Find where the given text appears and provide that cell's center as [x, y] coordinate. 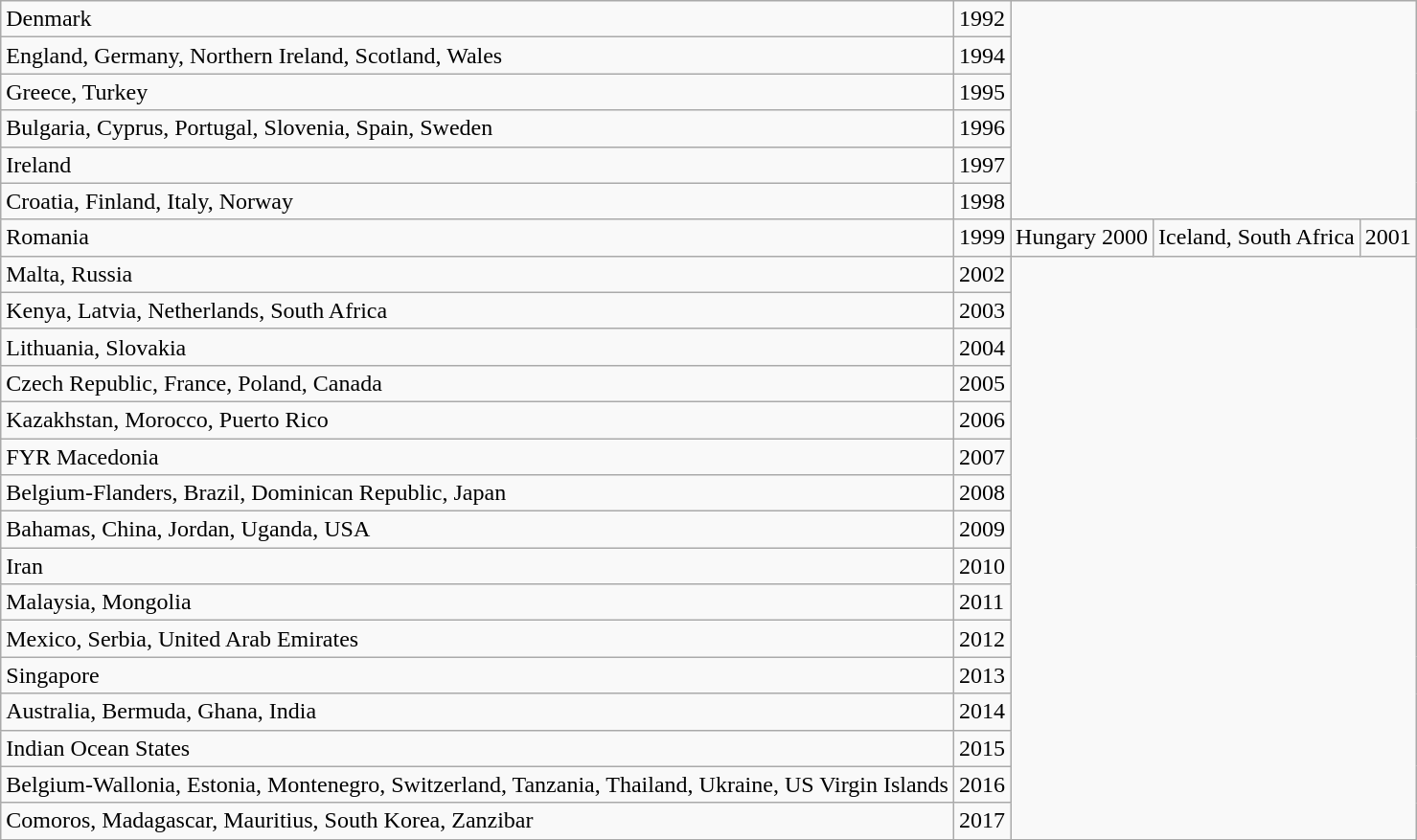
1992 [981, 19]
Belgium-Wallonia, Estonia, Montenegro, Switzerland, Tanzania, Thailand, Ukraine, US Virgin Islands [477, 784]
2017 [981, 821]
Romania [477, 238]
Hungary 2000 [1083, 238]
2012 [981, 639]
Malaysia, Mongolia [477, 602]
Bahamas, China, Jordan, Uganda, USA [477, 530]
2010 [981, 566]
Singapore [477, 675]
1999 [981, 238]
2006 [981, 420]
2014 [981, 712]
Kazakhstan, Morocco, Puerto Rico [477, 420]
2016 [981, 784]
Denmark [477, 19]
2004 [981, 347]
2005 [981, 383]
1997 [981, 165]
Lithuania, Slovakia [477, 347]
Bulgaria, Cyprus, Portugal, Slovenia, Spain, Sweden [477, 128]
Australia, Bermuda, Ghana, India [477, 712]
Greece, Turkey [477, 92]
Iran [477, 566]
Croatia, Finland, Italy, Norway [477, 201]
2001 [1387, 238]
2015 [981, 748]
1998 [981, 201]
Kenya, Latvia, Netherlands, South Africa [477, 310]
2002 [981, 274]
Indian Ocean States [477, 748]
Czech Republic, France, Poland, Canada [477, 383]
Malta, Russia [477, 274]
2008 [981, 493]
England, Germany, Northern Ireland, Scotland, Wales [477, 56]
1996 [981, 128]
2011 [981, 602]
Belgium-Flanders, Brazil, Dominican Republic, Japan [477, 493]
Mexico, Serbia, United Arab Emirates [477, 639]
Ireland [477, 165]
Comoros, Madagascar, Mauritius, South Korea, Zanzibar [477, 821]
1995 [981, 92]
1994 [981, 56]
FYR Macedonia [477, 457]
2013 [981, 675]
2003 [981, 310]
Iceland, South Africa [1257, 238]
2009 [981, 530]
2007 [981, 457]
